Search for the cell housing the specified text and yield its [x, y] center coordinate. 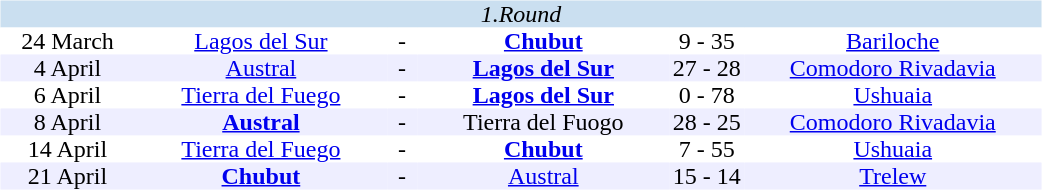
14 April [67, 150]
Trelew [893, 176]
1.Round [520, 14]
8 April [67, 122]
27 - 28 [707, 68]
0 - 78 [707, 96]
6 April [67, 96]
4 April [67, 68]
15 - 14 [707, 176]
9 - 35 [707, 42]
7 - 55 [707, 150]
28 - 25 [707, 122]
24 March [67, 42]
Bariloche [893, 42]
Tierra del Fuogo [544, 122]
21 April [67, 176]
